Capture the cell that displays the provided text and extract its [X, Y] central coordinate. 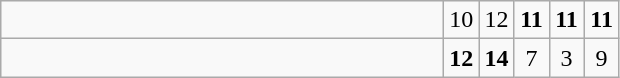
3 [566, 58]
10 [462, 20]
14 [496, 58]
7 [532, 58]
9 [602, 58]
